Determine the (x, y) coordinate at the center of the cell enclosing the given text.  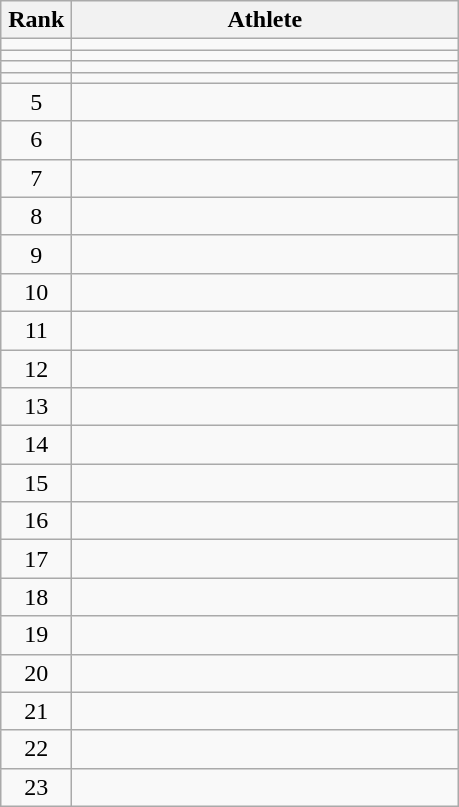
12 (36, 369)
11 (36, 330)
16 (36, 521)
17 (36, 559)
6 (36, 140)
Athlete (265, 20)
10 (36, 292)
7 (36, 178)
9 (36, 254)
21 (36, 711)
22 (36, 749)
18 (36, 597)
15 (36, 483)
19 (36, 635)
Rank (36, 20)
13 (36, 407)
14 (36, 445)
8 (36, 216)
5 (36, 102)
23 (36, 787)
20 (36, 673)
